Determine the [X, Y] coordinate at the center of the cell enclosing the given text.  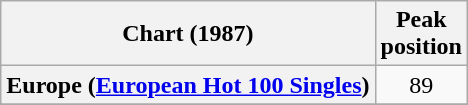
89 [421, 85]
Chart (1987) [188, 34]
Europe (European Hot 100 Singles) [188, 85]
Peakposition [421, 34]
